Scan for the cell matching the given text and deliver its (X, Y) coordinate at center. 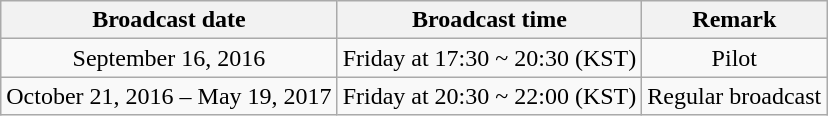
October 21, 2016 – May 19, 2017 (169, 96)
Broadcast date (169, 20)
Broadcast time (490, 20)
Regular broadcast (734, 96)
Friday at 17:30 ~ 20:30 (KST) (490, 58)
Pilot (734, 58)
Remark (734, 20)
Friday at 20:30 ~ 22:00 (KST) (490, 96)
September 16, 2016 (169, 58)
